Find where the given text appears and provide that cell's center as (x, y) coordinate. 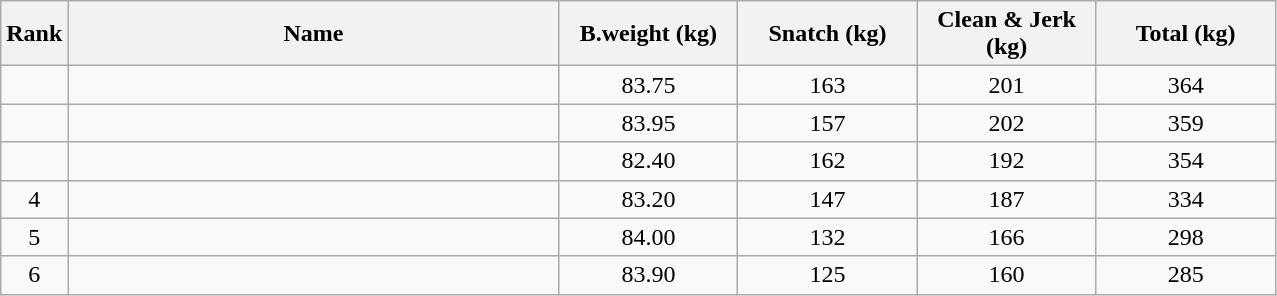
285 (1186, 275)
163 (828, 85)
364 (1186, 85)
83.90 (648, 275)
Name (314, 34)
132 (828, 237)
147 (828, 199)
6 (34, 275)
125 (828, 275)
5 (34, 237)
187 (1006, 199)
83.95 (648, 123)
162 (828, 161)
192 (1006, 161)
160 (1006, 275)
83.20 (648, 199)
334 (1186, 199)
82.40 (648, 161)
157 (828, 123)
84.00 (648, 237)
166 (1006, 237)
Snatch (kg) (828, 34)
359 (1186, 123)
83.75 (648, 85)
Rank (34, 34)
202 (1006, 123)
B.weight (kg) (648, 34)
354 (1186, 161)
4 (34, 199)
201 (1006, 85)
Total (kg) (1186, 34)
298 (1186, 237)
Clean & Jerk (kg) (1006, 34)
